Provide the (X, Y) coordinate of the cell's center where the given text is located.  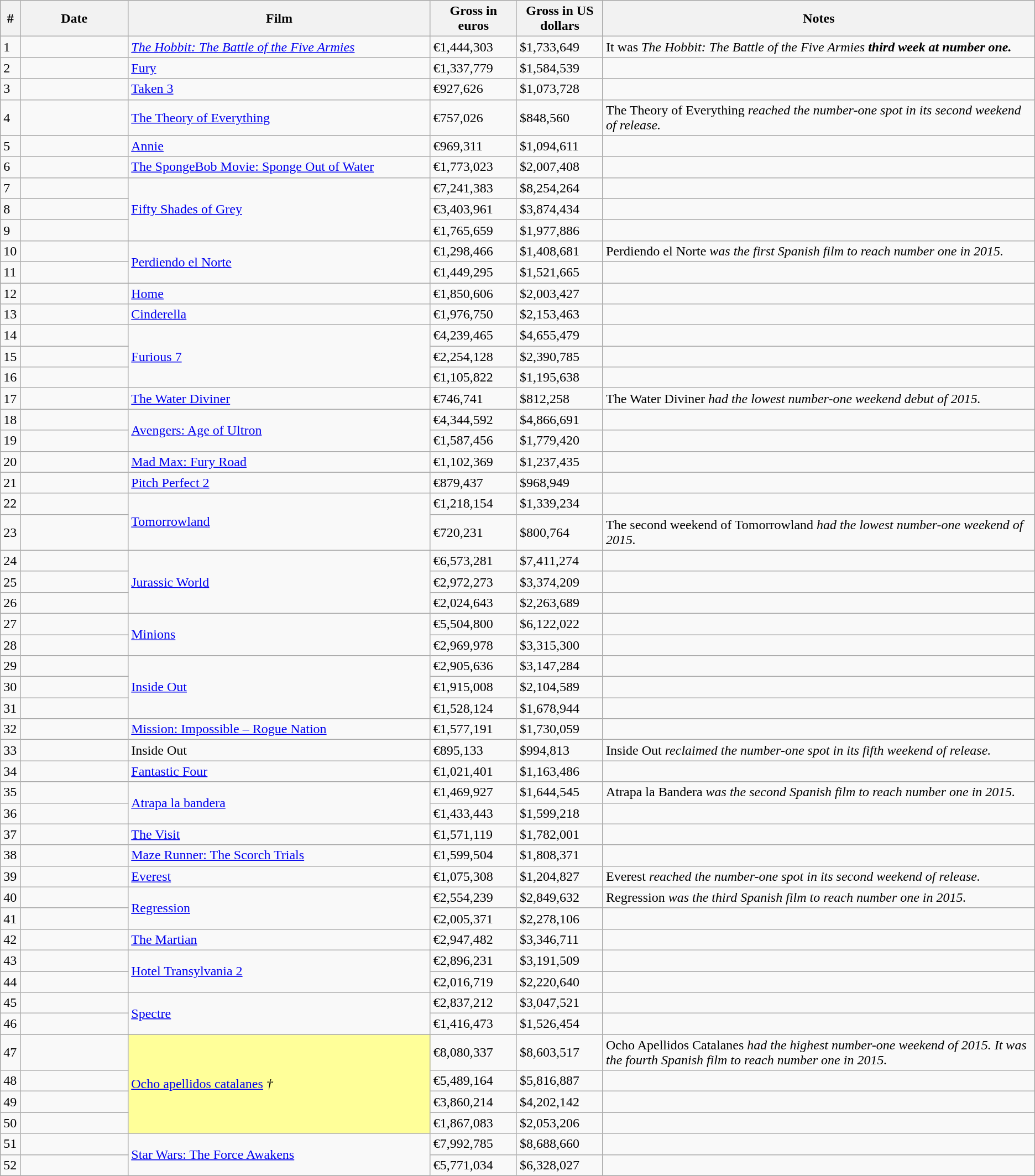
$2,003,427 (560, 294)
€1,867,083 (473, 1123)
20 (11, 462)
$1,408,681 (560, 251)
€4,239,465 (473, 336)
€1,587,456 (473, 441)
€7,992,785 (473, 1144)
18 (11, 420)
$3,374,209 (560, 582)
The Theory of Everything (279, 117)
€1,337,779 (473, 68)
$3,147,284 (560, 666)
$3,315,300 (560, 645)
€757,026 (473, 117)
Taken 3 (279, 89)
€3,860,214 (473, 1102)
9 (11, 230)
€2,905,636 (473, 666)
30 (11, 687)
Maze Runner: The Scorch Trials (279, 855)
$6,122,022 (560, 624)
Atrapa la Bandera was the second Spanish film to reach number one in 2015. (818, 792)
Cinderella (279, 315)
$1,733,649 (560, 47)
It was The Hobbit: The Battle of the Five Armies third week at number one. (818, 47)
€2,947,482 (473, 939)
Fifty Shades of Grey (279, 209)
Mad Max: Fury Road (279, 462)
€1,218,154 (473, 504)
32 (11, 729)
€1,449,295 (473, 272)
3 (11, 89)
25 (11, 582)
$1,195,638 (560, 378)
€5,504,800 (473, 624)
€2,837,212 (473, 1003)
51 (11, 1144)
40 (11, 897)
$1,584,539 (560, 68)
€6,573,281 (473, 561)
38 (11, 855)
$3,191,509 (560, 960)
$1,339,234 (560, 504)
$8,688,660 (560, 1144)
€2,896,231 (473, 960)
$4,866,691 (560, 420)
€2,016,719 (473, 981)
Everest (279, 876)
€1,433,443 (473, 813)
$1,678,944 (560, 708)
2 (11, 68)
€927,626 (473, 89)
52 (11, 1165)
$2,153,463 (560, 315)
The SpongeBob Movie: Sponge Out of Water (279, 167)
24 (11, 561)
12 (11, 294)
39 (11, 876)
45 (11, 1003)
€1,444,303 (473, 47)
€1,915,008 (473, 687)
Minions (279, 634)
€969,311 (473, 146)
€1,298,466 (473, 251)
# (11, 19)
Regression (279, 908)
€1,469,927 (473, 792)
Furious 7 (279, 357)
€1,599,504 (473, 855)
14 (11, 336)
$1,073,728 (560, 89)
Spectre (279, 1013)
€1,577,191 (473, 729)
50 (11, 1123)
21 (11, 483)
7 (11, 188)
Inside Out reclaimed the number-one spot in its fifth weekend of release. (818, 750)
28 (11, 645)
35 (11, 792)
6 (11, 167)
€2,254,128 (473, 357)
$848,560 (560, 117)
The Water Diviner had the lowest number-one weekend debut of 2015. (818, 399)
Annie (279, 146)
29 (11, 666)
$1,808,371 (560, 855)
$1,782,001 (560, 834)
$1,730,059 (560, 729)
€5,489,164 (473, 1081)
$812,258 (560, 399)
Perdiendo el Norte was the first Spanish film to reach number one in 2015. (818, 251)
46 (11, 1024)
$968,949 (560, 483)
Everest reached the number-one spot in its second weekend of release. (818, 876)
31 (11, 708)
€720,231 (473, 532)
$1,599,218 (560, 813)
€1,075,308 (473, 876)
$2,220,640 (560, 981)
€7,241,383 (473, 188)
Star Wars: The Force Awakens (279, 1154)
€5,771,034 (473, 1165)
47 (11, 1053)
4 (11, 117)
10 (11, 251)
Gross in US dollars (560, 19)
$3,047,521 (560, 1003)
€2,005,371 (473, 918)
$4,202,142 (560, 1102)
€746,741 (473, 399)
Ocho Apellidos Catalanes had the highest number-one weekend of 2015. It was the fourth Spanish film to reach number one in 2015. (818, 1053)
€1,571,119 (473, 834)
$1,644,545 (560, 792)
The Martian (279, 939)
Ocho apellidos catalanes † (279, 1084)
Film (279, 19)
43 (11, 960)
$1,204,827 (560, 876)
37 (11, 834)
€1,105,822 (473, 378)
€3,403,961 (473, 209)
$8,603,517 (560, 1053)
15 (11, 357)
44 (11, 981)
49 (11, 1102)
$3,874,434 (560, 209)
26 (11, 603)
48 (11, 1081)
Pitch Perfect 2 (279, 483)
$5,816,887 (560, 1081)
€895,133 (473, 750)
$3,346,711 (560, 939)
€2,969,978 (473, 645)
$2,053,206 (560, 1123)
19 (11, 441)
$1,977,886 (560, 230)
The second weekend of Tomorrowland had the lowest number-one weekend of 2015. (818, 532)
27 (11, 624)
Jurassic World (279, 582)
$8,254,264 (560, 188)
$2,007,408 (560, 167)
$1,163,486 (560, 771)
€2,972,273 (473, 582)
$1,094,611 (560, 146)
Regression was the third Spanish film to reach number one in 2015. (818, 897)
$994,813 (560, 750)
$1,237,435 (560, 462)
€1,773,023 (473, 167)
11 (11, 272)
The Water Diviner (279, 399)
Date (74, 19)
€1,850,606 (473, 294)
Notes (818, 19)
Fury (279, 68)
€1,416,473 (473, 1024)
Perdiendo el Norte (279, 262)
41 (11, 918)
€8,080,337 (473, 1053)
Hotel Transylvania 2 (279, 971)
23 (11, 532)
$2,390,785 (560, 357)
$1,526,454 (560, 1024)
€1,765,659 (473, 230)
$1,779,420 (560, 441)
17 (11, 399)
€1,102,369 (473, 462)
$1,521,665 (560, 272)
13 (11, 315)
16 (11, 378)
Atrapa la bandera (279, 803)
The Visit (279, 834)
€1,528,124 (473, 708)
8 (11, 209)
The Hobbit: The Battle of the Five Armies (279, 47)
€2,024,643 (473, 603)
33 (11, 750)
$2,849,632 (560, 897)
The Theory of Everything reached the number-one spot in its second weekend of release. (818, 117)
$2,104,589 (560, 687)
$2,263,689 (560, 603)
5 (11, 146)
42 (11, 939)
Gross in euros (473, 19)
$800,764 (560, 532)
36 (11, 813)
€2,554,239 (473, 897)
$7,411,274 (560, 561)
€1,021,401 (473, 771)
€4,344,592 (473, 420)
Avengers: Age of Ultron (279, 430)
22 (11, 504)
Fantastic Four (279, 771)
Home (279, 294)
$4,655,479 (560, 336)
€1,976,750 (473, 315)
Mission: Impossible – Rogue Nation (279, 729)
Tomorrowland (279, 522)
34 (11, 771)
$6,328,027 (560, 1165)
$2,278,106 (560, 918)
1 (11, 47)
€879,437 (473, 483)
